Find where the given text appears and provide that cell's center as (x, y) coordinate. 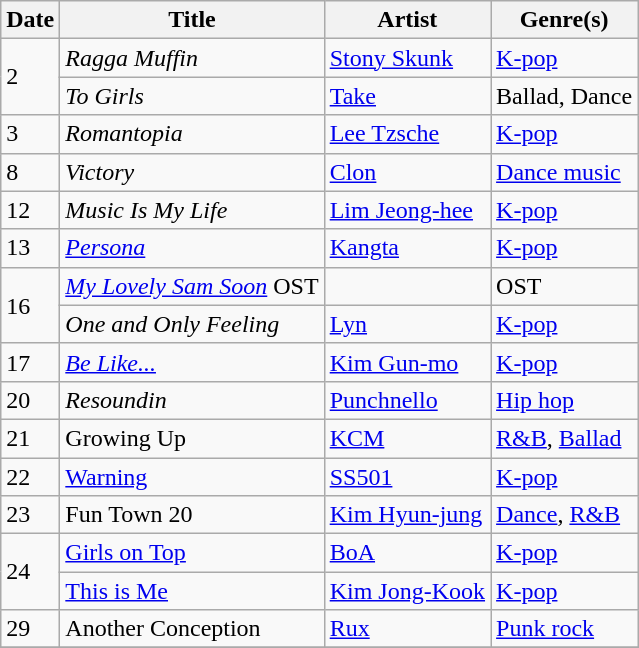
R&B, Ballad (564, 438)
Clon (407, 172)
KCM (407, 438)
20 (30, 400)
Date (30, 20)
Dance, R&B (564, 515)
My Lovely Sam Soon OST (192, 286)
Ragga Muffin (192, 58)
This is Me (192, 591)
17 (30, 362)
Lee Tzsche (407, 134)
23 (30, 515)
Punchnello (407, 400)
Hip hop (564, 400)
Genre(s) (564, 20)
Kangta (407, 248)
OST (564, 286)
Lim Jeong-hee (407, 210)
Music Is My Life (192, 210)
13 (30, 248)
SS501 (407, 477)
Artist (407, 20)
22 (30, 477)
Growing Up (192, 438)
To Girls (192, 96)
21 (30, 438)
Dance music (564, 172)
Persona (192, 248)
12 (30, 210)
Kim Gun-mo (407, 362)
Another Conception (192, 629)
Warning (192, 477)
Ballad, Dance (564, 96)
Girls on Top (192, 553)
29 (30, 629)
Punk rock (564, 629)
Romantopia (192, 134)
Kim Hyun-jung (407, 515)
One and Only Feeling (192, 324)
16 (30, 305)
24 (30, 572)
BoA (407, 553)
Victory (192, 172)
Stony Skunk (407, 58)
Be Like... (192, 362)
Lyn (407, 324)
Resoundin (192, 400)
2 (30, 77)
Rux (407, 629)
Fun Town 20 (192, 515)
Kim Jong-Kook (407, 591)
8 (30, 172)
3 (30, 134)
Take (407, 96)
Title (192, 20)
